Locate the cell with the specified text and output its (x, y) center coordinate. 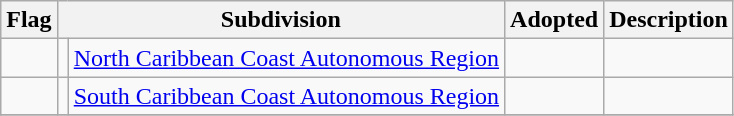
Subdivision (280, 20)
North Caribbean Coast Autonomous Region (286, 58)
Adopted (554, 20)
South Caribbean Coast Autonomous Region (286, 96)
Description (669, 20)
Flag (29, 20)
